From the cell containing the given text, extract its center point as [X, Y] coordinate. 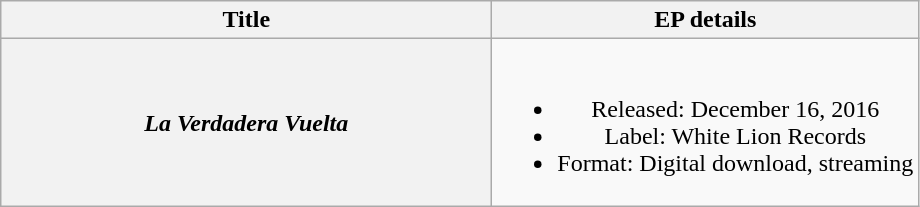
Title [246, 20]
Released: December 16, 2016Label: White Lion RecordsFormat: Digital download, streaming [706, 122]
La Verdadera Vuelta [246, 122]
EP details [706, 20]
